Capture the cell that displays the provided text and extract its (X, Y) central coordinate. 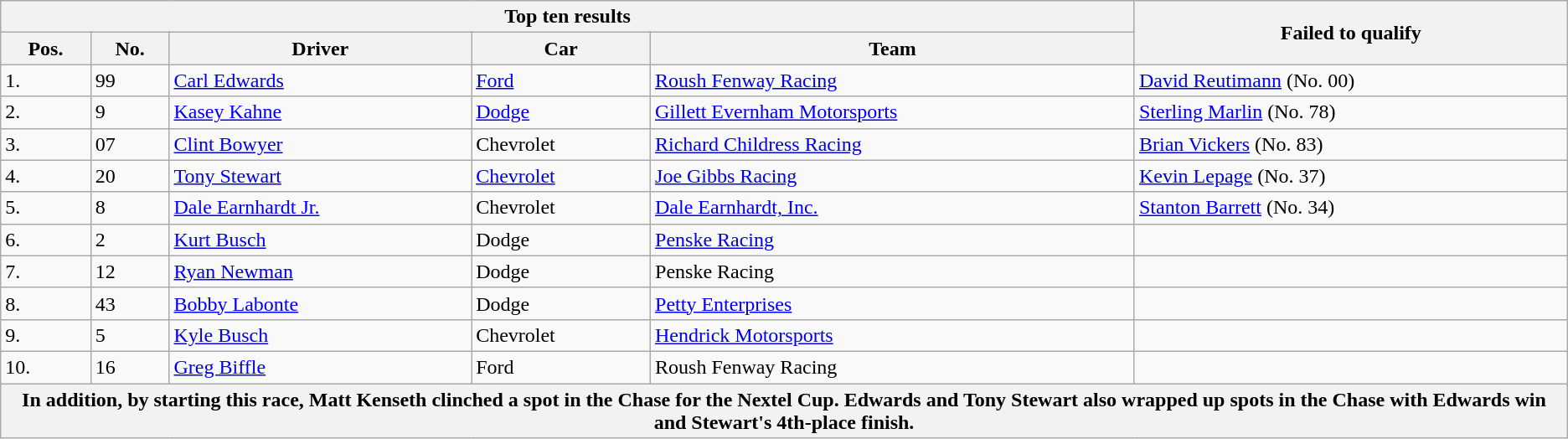
Carl Edwards (320, 80)
Team (893, 49)
Ryan Newman (320, 271)
Dale Earnhardt Jr. (320, 208)
7. (45, 271)
Dale Earnhardt, Inc. (893, 208)
43 (130, 303)
Sterling Marlin (No. 78) (1350, 112)
Bobby Labonte (320, 303)
99 (130, 80)
2 (130, 240)
07 (130, 144)
12 (130, 271)
Stanton Barrett (No. 34) (1350, 208)
Kevin Lepage (No. 37) (1350, 176)
Brian Vickers (No. 83) (1350, 144)
Car (561, 49)
Clint Bowyer (320, 144)
Top ten results (568, 17)
9. (45, 335)
Failed to qualify (1350, 33)
10. (45, 367)
Hendrick Motorsports (893, 335)
Kasey Kahne (320, 112)
2. (45, 112)
Tony Stewart (320, 176)
David Reutimann (No. 00) (1350, 80)
20 (130, 176)
Petty Enterprises (893, 303)
Driver (320, 49)
No. (130, 49)
Kyle Busch (320, 335)
3. (45, 144)
Pos. (45, 49)
16 (130, 367)
Kurt Busch (320, 240)
8. (45, 303)
6. (45, 240)
5 (130, 335)
8 (130, 208)
Gillett Evernham Motorsports (893, 112)
1. (45, 80)
Joe Gibbs Racing (893, 176)
Greg Biffle (320, 367)
5. (45, 208)
Richard Childress Racing (893, 144)
9 (130, 112)
4. (45, 176)
